Scan for the cell matching the given text and deliver its (x, y) coordinate at center. 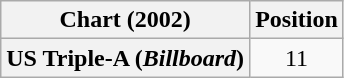
Position (297, 20)
US Triple-A (Billboard) (126, 58)
Chart (2002) (126, 20)
11 (297, 58)
